Provide the (x, y) coordinate of the cell's center where the given text is located.  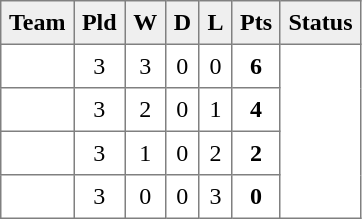
W (145, 23)
Pts (256, 23)
D (182, 23)
L (216, 23)
6 (256, 66)
Team (38, 23)
4 (256, 110)
Status (320, 23)
Pld (100, 23)
